Pinpoint the cell where the given text exists, returning its (x, y) midpoint coordinate. 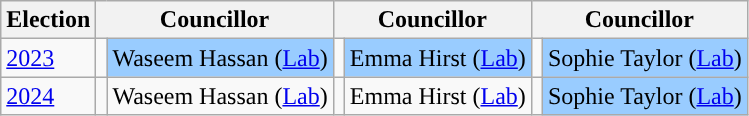
Election (48, 20)
2023 (48, 58)
2024 (48, 96)
